Provide the (x, y) coordinate of the cell's center where the given text is located.  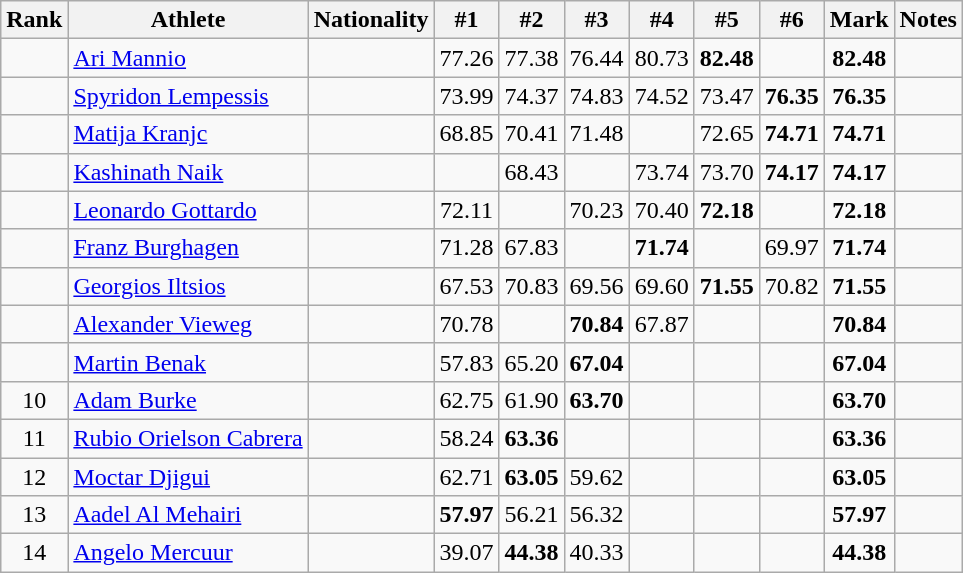
65.20 (532, 362)
73.70 (726, 172)
58.24 (466, 438)
70.78 (466, 324)
Aadel Al Mehairi (188, 515)
62.75 (466, 400)
Nationality (371, 20)
#5 (726, 20)
77.26 (466, 58)
Mark (859, 20)
69.60 (662, 286)
68.43 (532, 172)
59.62 (596, 477)
61.90 (532, 400)
73.99 (466, 96)
69.97 (792, 248)
67.83 (532, 248)
70.82 (792, 286)
70.41 (532, 134)
76.44 (596, 58)
40.33 (596, 553)
70.23 (596, 210)
13 (34, 515)
74.52 (662, 96)
Adam Burke (188, 400)
#4 (662, 20)
56.32 (596, 515)
62.71 (466, 477)
Moctar Djigui (188, 477)
Rubio Orielson Cabrera (188, 438)
80.73 (662, 58)
Notes (928, 20)
73.47 (726, 96)
Matija Kranjc (188, 134)
Franz Burghagen (188, 248)
10 (34, 400)
Spyridon Lempessis (188, 96)
#1 (466, 20)
12 (34, 477)
74.37 (532, 96)
68.85 (466, 134)
Alexander Vieweg (188, 324)
71.28 (466, 248)
14 (34, 553)
Leonardo Gottardo (188, 210)
Angelo Mercuur (188, 553)
73.74 (662, 172)
Ari Mannio (188, 58)
57.83 (466, 362)
#6 (792, 20)
67.53 (466, 286)
70.40 (662, 210)
72.65 (726, 134)
72.11 (466, 210)
39.07 (466, 553)
Georgios Iltsios (188, 286)
#2 (532, 20)
56.21 (532, 515)
70.83 (532, 286)
Kashinath Naik (188, 172)
74.83 (596, 96)
67.87 (662, 324)
Athlete (188, 20)
69.56 (596, 286)
11 (34, 438)
#3 (596, 20)
Rank (34, 20)
77.38 (532, 58)
Martin Benak (188, 362)
71.48 (596, 134)
